Pinpoint the cell where the given text exists, returning its (X, Y) midpoint coordinate. 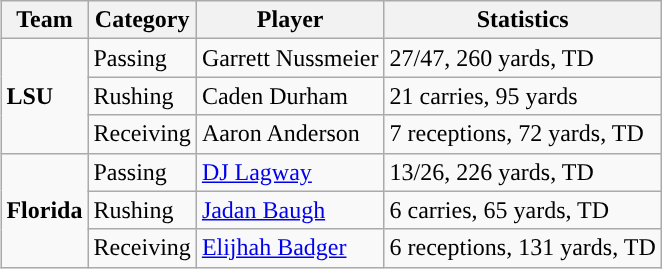
Player (290, 20)
27/47, 260 yards, TD (522, 58)
DJ Lagway (290, 172)
6 receptions, 131 yards, TD (522, 248)
Statistics (522, 20)
Category (142, 20)
Elijhah Badger (290, 248)
6 carries, 65 yards, TD (522, 210)
Aaron Anderson (290, 134)
13/26, 226 yards, TD (522, 172)
LSU (44, 96)
Team (44, 20)
21 carries, 95 yards (522, 96)
7 receptions, 72 yards, TD (522, 134)
Caden Durham (290, 96)
Garrett Nussmeier (290, 58)
Jadan Baugh (290, 210)
Florida (44, 210)
